Extract the (x, y) coordinate from the center of the cell holding the provided text.  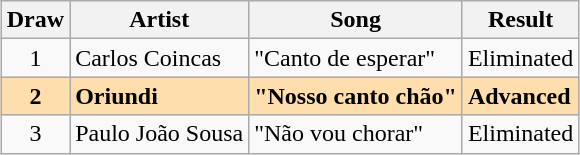
Result (520, 20)
"Nosso canto chão" (356, 96)
Carlos Coincas (160, 58)
2 (35, 96)
Advanced (520, 96)
Oriundi (160, 96)
"Canto de esperar" (356, 58)
"Não vou chorar" (356, 134)
3 (35, 134)
Song (356, 20)
Paulo João Sousa (160, 134)
Artist (160, 20)
Draw (35, 20)
1 (35, 58)
